Extract the (x, y) coordinate from the center of the cell holding the provided text.  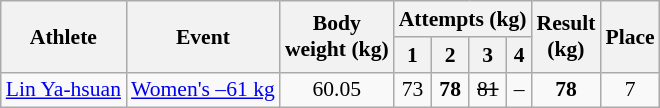
1 (413, 55)
Event (203, 36)
Women's –61 kg (203, 90)
4 (520, 55)
Bodyweight (kg) (337, 36)
2 (450, 55)
– (520, 90)
Attempts (kg) (463, 19)
Athlete (64, 36)
3 (488, 55)
60.05 (337, 90)
Lin Ya-hsuan (64, 90)
73 (413, 90)
81 (488, 90)
Place (630, 36)
7 (630, 90)
Result(kg) (566, 36)
